Determine the [X, Y] coordinate at the center of the cell enclosing the given text.  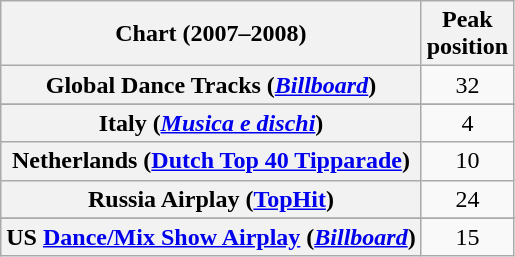
4 [467, 123]
Chart (2007–2008) [211, 34]
Peakposition [467, 34]
Global Dance Tracks (Billboard) [211, 85]
Netherlands (Dutch Top 40 Tipparade) [211, 161]
10 [467, 161]
32 [467, 85]
US Dance/Mix Show Airplay (Billboard) [211, 237]
Italy (Musica e dischi) [211, 123]
15 [467, 237]
Russia Airplay (TopHit) [211, 199]
24 [467, 199]
